Output the [X, Y] coordinate of the center of the cell containing the given text.  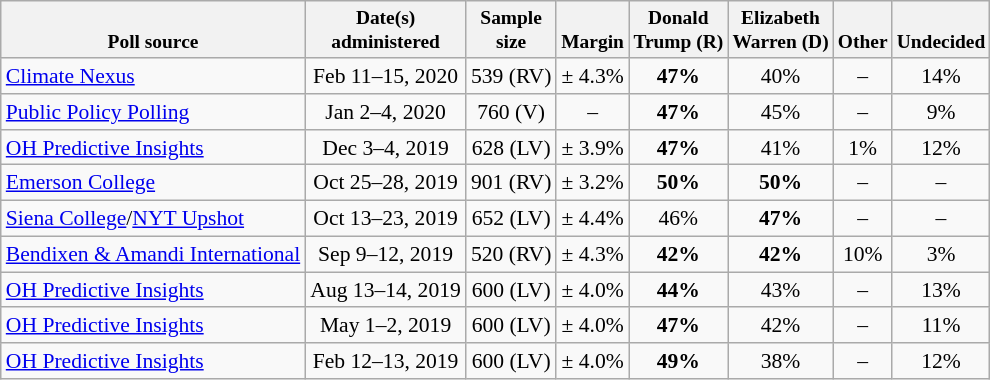
Feb 11–15, 2020 [386, 76]
ElizabethWarren (D) [780, 30]
Aug 13–14, 2019 [386, 290]
May 1–2, 2019 [386, 326]
41% [780, 148]
Samplesize [512, 30]
Oct 25–28, 2019 [386, 183]
10% [862, 254]
± 4.4% [592, 219]
11% [941, 326]
652 (LV) [512, 219]
38% [780, 361]
9% [941, 112]
Oct 13–23, 2019 [386, 219]
± 3.2% [592, 183]
Dec 3–4, 2019 [386, 148]
Jan 2–4, 2020 [386, 112]
Poll source [153, 30]
Sep 9–12, 2019 [386, 254]
Emerson College [153, 183]
45% [780, 112]
DonaldTrump (R) [678, 30]
Date(s)administered [386, 30]
760 (V) [512, 112]
40% [780, 76]
44% [678, 290]
901 (RV) [512, 183]
539 (RV) [512, 76]
Feb 12–13, 2019 [386, 361]
43% [780, 290]
46% [678, 219]
49% [678, 361]
3% [941, 254]
1% [862, 148]
Climate Nexus [153, 76]
Margin [592, 30]
14% [941, 76]
Bendixen & Amandi International [153, 254]
Public Policy Polling [153, 112]
± 3.9% [592, 148]
Other [862, 30]
520 (RV) [512, 254]
13% [941, 290]
Undecided [941, 30]
Siena College/NYT Upshot [153, 219]
628 (LV) [512, 148]
